Capture the cell that displays the provided text and extract its (x, y) central coordinate. 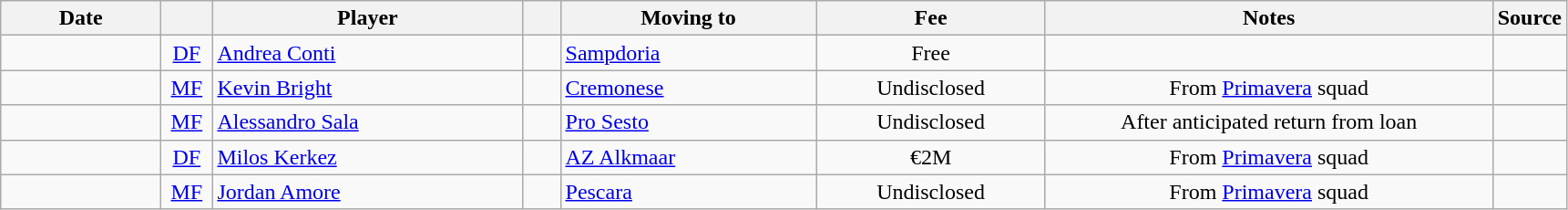
Notes (1268, 18)
Alessandro Sala (368, 122)
Date (81, 18)
After anticipated return from loan (1268, 122)
Moving to (689, 18)
Player (368, 18)
Jordan Amore (368, 192)
Sampdoria (689, 53)
Kevin Bright (368, 88)
Pro Sesto (689, 122)
Free (931, 53)
Source (1529, 18)
Fee (931, 18)
Cremonese (689, 88)
Milos Kerkez (368, 157)
Andrea Conti (368, 53)
€2M (931, 157)
Pescara (689, 192)
AZ Alkmaar (689, 157)
